Pinpoint the cell where the given text exists, returning its [X, Y] midpoint coordinate. 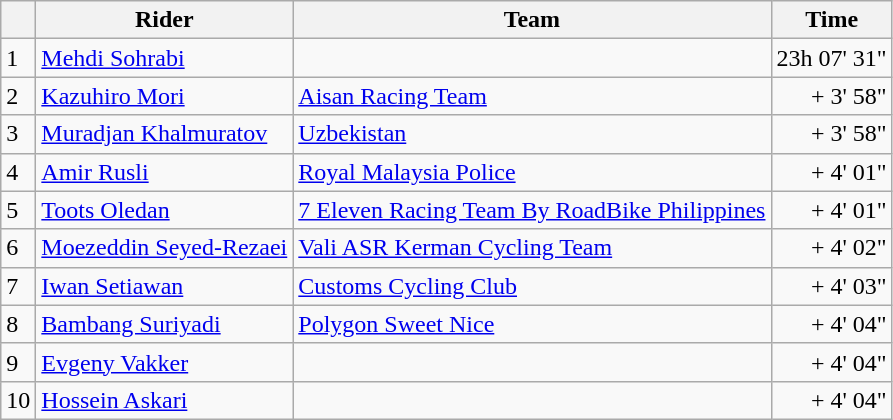
Amir Rusli [164, 172]
+ 4' 02" [832, 248]
8 [18, 324]
6 [18, 248]
Muradjan Khalmuratov [164, 134]
Rider [164, 20]
10 [18, 400]
Royal Malaysia Police [532, 172]
+ 4' 03" [832, 286]
9 [18, 362]
Aisan Racing Team [532, 96]
Bambang Suriyadi [164, 324]
Customs Cycling Club [532, 286]
Toots Oledan [164, 210]
Team [532, 20]
2 [18, 96]
Hossein Askari [164, 400]
3 [18, 134]
Moezeddin Seyed-Rezaei [164, 248]
Polygon Sweet Nice [532, 324]
1 [18, 58]
Mehdi Sohrabi [164, 58]
7 Eleven Racing Team By RoadBike Philippines [532, 210]
4 [18, 172]
23h 07' 31" [832, 58]
Vali ASR Kerman Cycling Team [532, 248]
Evgeny Vakker [164, 362]
7 [18, 286]
Kazuhiro Mori [164, 96]
5 [18, 210]
Uzbekistan [532, 134]
Iwan Setiawan [164, 286]
Time [832, 20]
